Capture the cell that displays the provided text and extract its (X, Y) central coordinate. 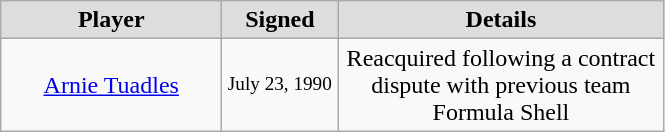
Player (112, 20)
July 23, 1990 (280, 85)
Arnie Tuadles (112, 85)
Details (501, 20)
Reacquired following a contract dispute with previous team Formula Shell (501, 85)
Signed (280, 20)
